Identify which cell holds the provided text, then report its [x, y] central coordinate. 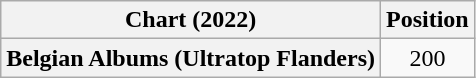
Chart (2022) [191, 20]
Belgian Albums (Ultratop Flanders) [191, 58]
Position [428, 20]
200 [428, 58]
